Pinpoint the cell where the given text exists, returning its [x, y] midpoint coordinate. 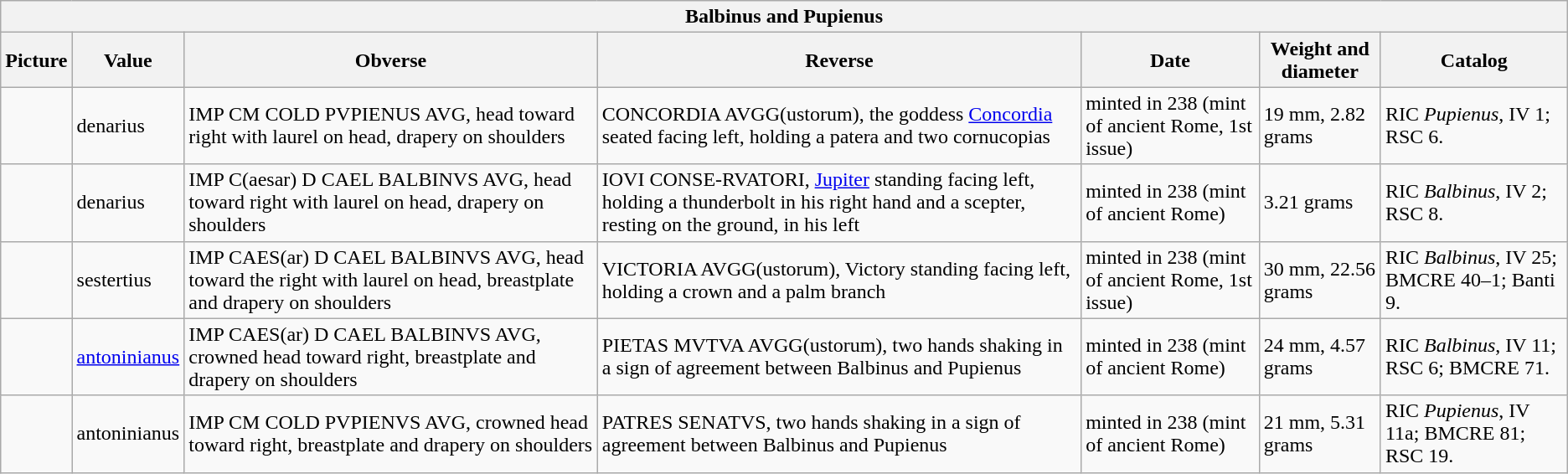
RIC Pupienus, IV 11a; BMCRE 81; RSC 19. [1474, 434]
sestertius [128, 280]
Date [1171, 60]
IMP CAES(ar) D CAEL BALBINVS AVG, crowned head toward right, breastplate and drapery on shoulders [391, 357]
IMP CM COLD PVPIENVS AVG, crowned head toward right, breastplate and drapery on shoulders [391, 434]
PIETAS MVTVA AVGG(ustorum), two hands shaking in a sign of agreement between Balbinus and Pupienus [839, 357]
Obverse [391, 60]
IOVI CONSE-RVATORI, Jupiter standing facing left, holding a thunderbolt in his right hand and a scepter, resting on the ground, in his left [839, 203]
VICTORIA AVGG(ustorum), Victory standing facing left, holding a crown and a palm branch [839, 280]
RIC Balbinus, IV 25; BMCRE 40–1; Banti 9. [1474, 280]
IMP C(aesar) D CAEL BALBINVS AVG, head toward right with laurel on head, drapery on shoulders [391, 203]
Value [128, 60]
CONCORDIA AVGG(ustorum), the goddess Concordia seated facing left, holding a patera and two cornucopias [839, 126]
PATRES SENATVS, two hands shaking in a sign of agreement between Balbinus and Pupienus [839, 434]
Picture [37, 60]
IMP CM COLD PVPIENUS AVG, head toward right with laurel on head, drapery on shoulders [391, 126]
30 mm, 22.56 grams [1320, 280]
Weight and diameter [1320, 60]
21 mm, 5.31 grams [1320, 434]
IMP CAES(ar) D CAEL BALBINVS AVG, head toward the right with laurel on head, breastplate and drapery on shoulders [391, 280]
RIC Balbinus, IV 11; RSC 6; BMCRE 71. [1474, 357]
Catalog [1474, 60]
RIC Balbinus, IV 2; RSC 8. [1474, 203]
Reverse [839, 60]
24 mm, 4.57 grams [1320, 357]
19 mm, 2.82 grams [1320, 126]
RIC Pupienus, IV 1; RSC 6. [1474, 126]
Balbinus and Pupienus [784, 17]
3.21 grams [1320, 203]
